For the text-containing cell, return its midpoint in (x, y) coordinate format. 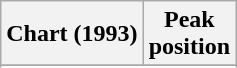
Peakposition (189, 34)
Chart (1993) (72, 34)
